Extract the [x, y] coordinate from the center of the cell holding the provided text.  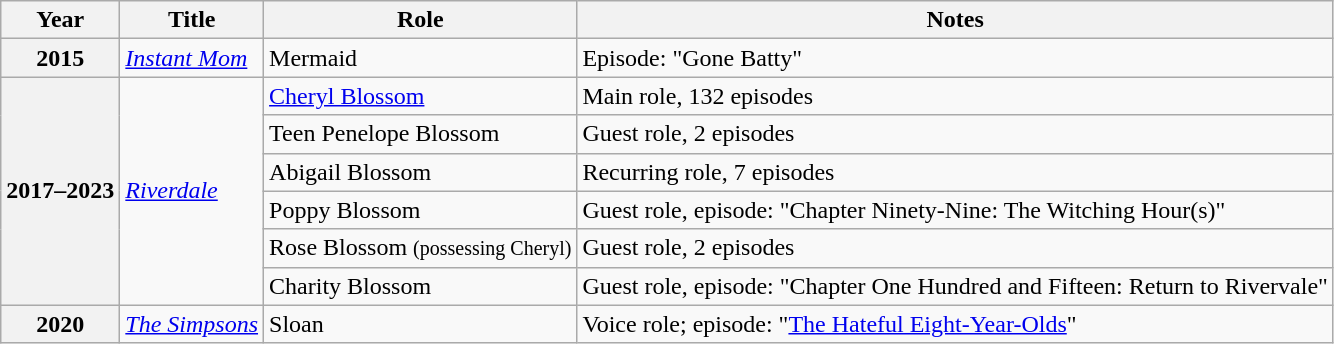
Mermaid [420, 58]
Teen Penelope Blossom [420, 134]
2015 [60, 58]
Guest role, episode: "Chapter One Hundred and Fifteen: Return to Rivervale" [955, 286]
2020 [60, 324]
Episode: "Gone Batty" [955, 58]
Title [192, 20]
The Simpsons [192, 324]
Instant Mom [192, 58]
Poppy Blossom [420, 210]
Notes [955, 20]
Guest role, episode: "Chapter Ninety-Nine: The Witching Hour(s)" [955, 210]
Charity Blossom [420, 286]
Sloan [420, 324]
Main role, 132 episodes [955, 96]
Abigail Blossom [420, 172]
Voice role; episode: "The Hateful Eight-Year-Olds" [955, 324]
Cheryl Blossom [420, 96]
Rose Blossom (possessing Cheryl) [420, 248]
Role [420, 20]
Riverdale [192, 191]
2017–2023 [60, 191]
Year [60, 20]
Recurring role, 7 episodes [955, 172]
